Return [X, Y] of the center of cell containing provided text 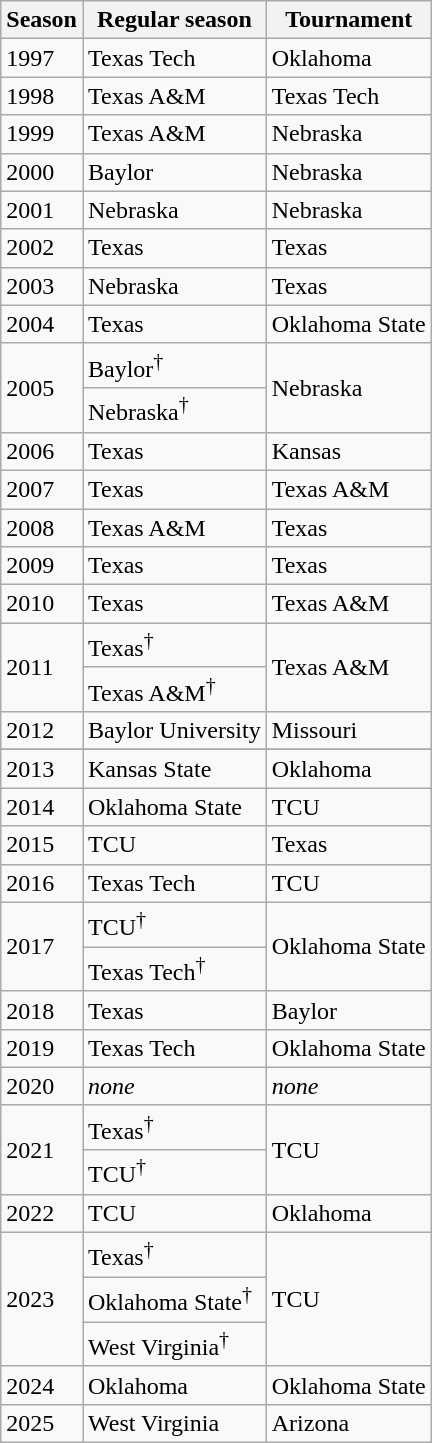
2010 [42, 604]
2001 [42, 210]
2000 [42, 172]
2005 [42, 388]
Tournament [348, 20]
1998 [42, 96]
Season [42, 20]
2009 [42, 566]
Nebraska† [174, 410]
Missouri [348, 731]
2008 [42, 528]
2011 [42, 668]
2021 [42, 1150]
Kansas State [174, 769]
2022 [42, 1214]
Texas Tech† [174, 970]
2025 [42, 1423]
2018 [42, 1010]
Texas A&M† [174, 690]
2006 [42, 451]
West Virginia† [174, 1344]
Kansas [348, 451]
2012 [42, 731]
Arizona [348, 1423]
2023 [42, 1300]
2024 [42, 1385]
Baylor† [174, 366]
2002 [42, 248]
1997 [42, 58]
2004 [42, 324]
2007 [42, 489]
Regular season [174, 20]
West Virginia [174, 1423]
2020 [42, 1086]
Baylor University [174, 731]
1999 [42, 134]
2003 [42, 286]
2016 [42, 883]
2014 [42, 807]
2013 [42, 769]
2019 [42, 1048]
2015 [42, 845]
2017 [42, 946]
Oklahoma State† [174, 1300]
